Return (X, Y) of the center of cell containing provided text 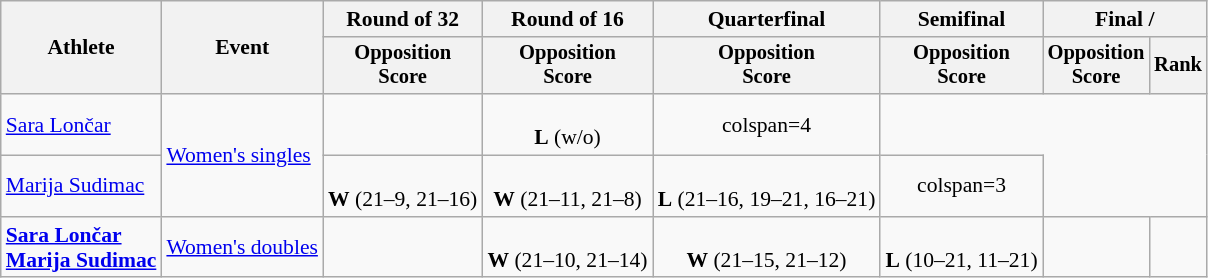
Rank (1178, 66)
Sara LončarMarija Sudimac (82, 248)
Final / (1125, 19)
W (21–15, 21–12) (767, 248)
W (21–10, 21–14) (567, 248)
Athlete (82, 48)
W (21–9, 21–16) (402, 186)
L (21–16, 19–21, 16–21) (767, 186)
colspan=3 (961, 186)
Women's singles (242, 155)
Women's doubles (242, 248)
Round of 32 (402, 19)
Semifinal (961, 19)
L (10–21, 11–21) (961, 248)
Event (242, 48)
Sara Lončar (82, 124)
L (w/o) (567, 124)
W (21–11, 21–8) (567, 186)
Marija Sudimac (82, 186)
colspan=4 (767, 124)
Round of 16 (567, 19)
Quarterfinal (767, 19)
